From the cell containing the given text, extract its center point as (X, Y) coordinate. 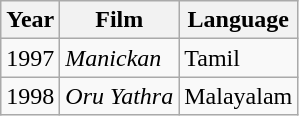
Manickan (120, 58)
Malayalam (238, 96)
1997 (30, 58)
Language (238, 20)
Tamil (238, 58)
Oru Yathra (120, 96)
1998 (30, 96)
Year (30, 20)
Film (120, 20)
